Determine the [X, Y] coordinate at the center of the cell enclosing the given text.  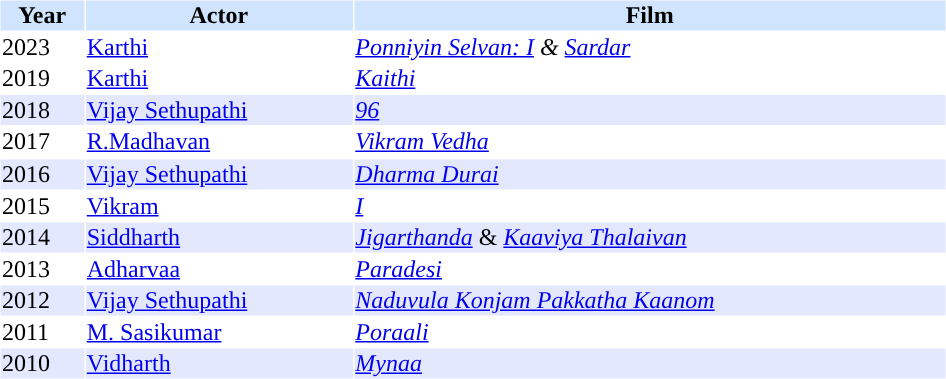
Mynaa [650, 363]
2019 [42, 79]
Film [650, 15]
2016 [42, 175]
Kaithi [650, 79]
M. Sasikumar [218, 332]
R.Madhavan [218, 141]
2015 [42, 206]
Year [42, 15]
2011 [42, 332]
Jigarthanda & Kaaviya Thalaivan [650, 237]
I [650, 206]
Naduvula Konjam Pakkatha Kaanom [650, 301]
2010 [42, 363]
2017 [42, 141]
Paradesi [650, 269]
Actor [218, 15]
2012 [42, 301]
2014 [42, 237]
Vikram Vedha [650, 141]
Siddharth [218, 237]
2023 [42, 47]
2013 [42, 269]
2018 [42, 110]
Vidharth [218, 363]
Poraali [650, 332]
Vikram [218, 206]
Dharma Durai [650, 175]
Ponniyin Selvan: I & Sardar [650, 47]
96 [650, 110]
Adharvaa [218, 269]
